Capture the cell that displays the provided text and extract its [x, y] central coordinate. 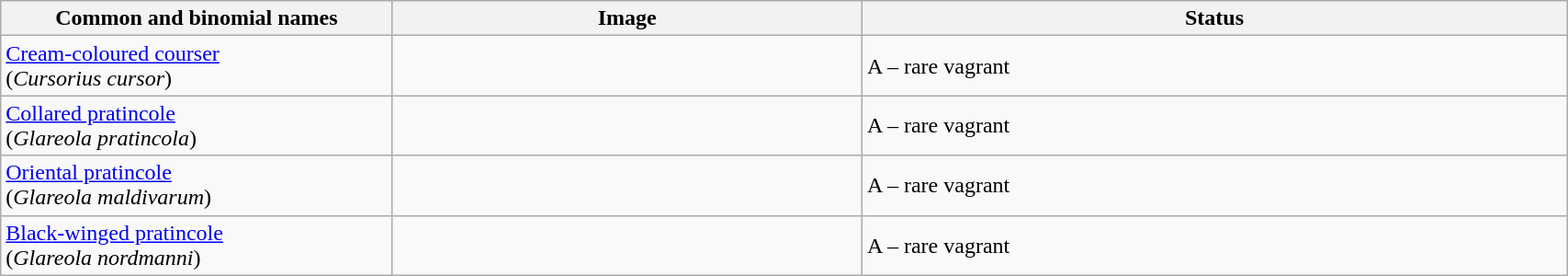
Black-winged pratincole(Glareola nordmanni) [197, 245]
Collared pratincole(Glareola pratincola) [197, 125]
Cream-coloured courser(Cursorius cursor) [197, 66]
Image [626, 18]
Oriental pratincole(Glareola maldivarum) [197, 186]
Common and binomial names [197, 18]
Status [1214, 18]
